Locate the cell with the specified text and output its (X, Y) center coordinate. 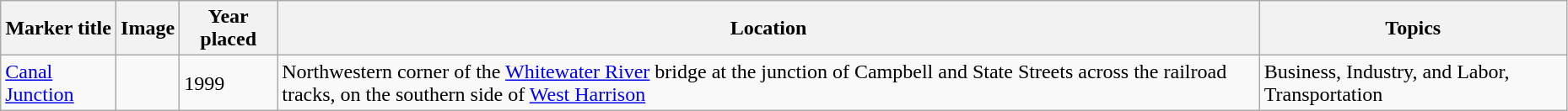
Year placed (229, 29)
Canal Junction (59, 82)
Marker title (59, 29)
Topics (1413, 29)
Image (148, 29)
Location (768, 29)
Business, Industry, and Labor, Transportation (1413, 82)
1999 (229, 82)
